Detect which cell encompasses the target text, then output its (x, y) center coordinate. 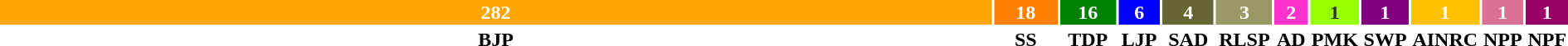
16 (1088, 12)
18 (1025, 12)
282 (496, 12)
4 (1188, 12)
3 (1244, 12)
6 (1139, 12)
2 (1291, 12)
